Capture the cell that displays the provided text and extract its [x, y] central coordinate. 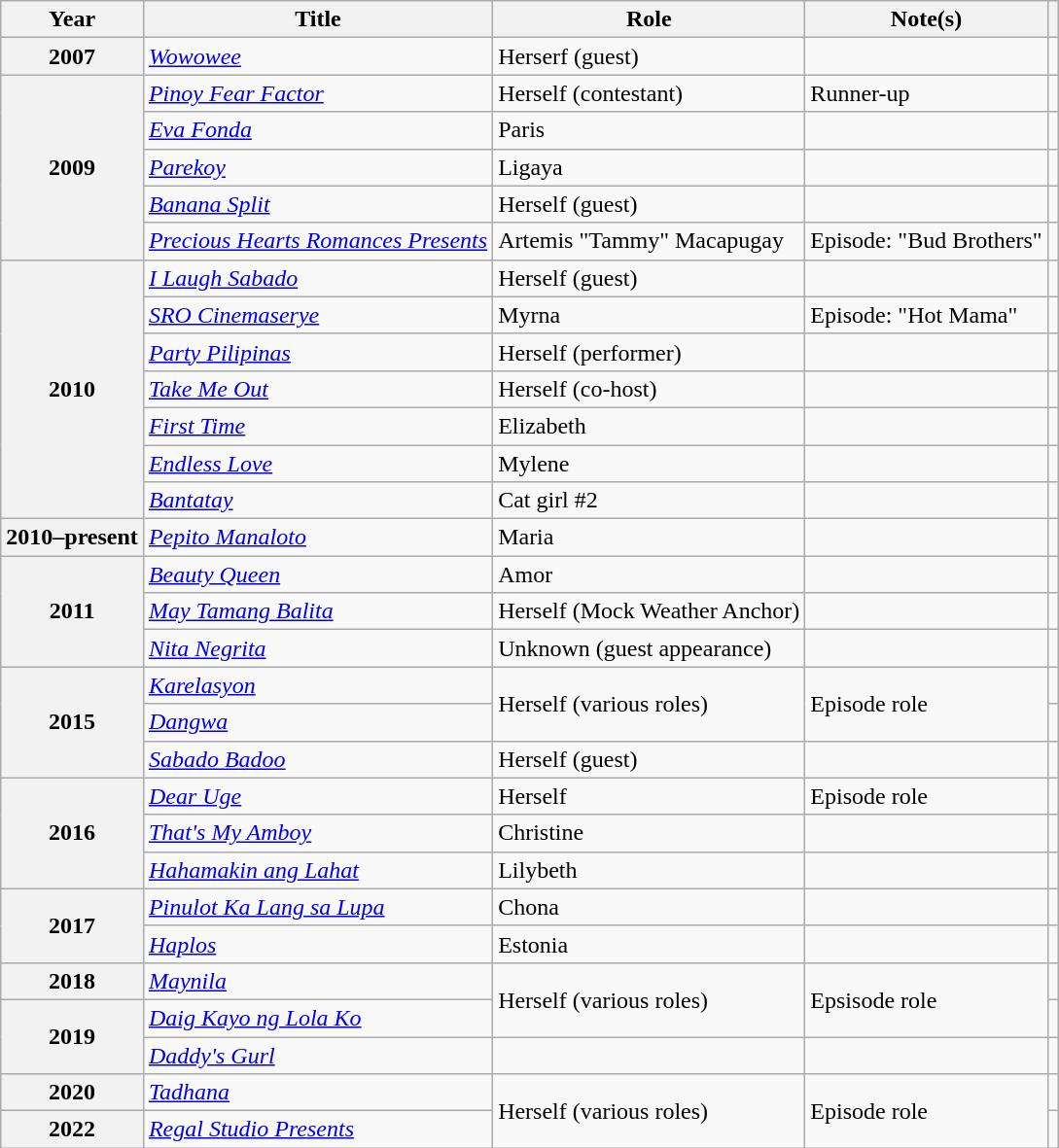
Epsisode role [926, 999]
Paris [650, 130]
I Laugh Sabado [317, 278]
Hahamakin ang Lahat [317, 870]
Amor [650, 574]
Chona [650, 907]
Banana Split [317, 204]
Christine [650, 833]
Estonia [650, 944]
Herself (Mock Weather Anchor) [650, 611]
Regal Studio Presents [317, 1130]
Herself (contestant) [650, 93]
2019 [72, 1036]
SRO Cinemaserye [317, 315]
2020 [72, 1093]
Eva Fonda [317, 130]
Episode: "Hot Mama" [926, 315]
Pepito Manaloto [317, 538]
2009 [72, 167]
That's My Amboy [317, 833]
Precious Hearts Romances Presents [317, 241]
Artemis "Tammy" Macapugay [650, 241]
Title [317, 19]
Wowowee [317, 56]
Maynila [317, 981]
Mylene [650, 464]
First Time [317, 426]
Haplos [317, 944]
Tadhana [317, 1093]
Year [72, 19]
2017 [72, 925]
2015 [72, 722]
Dear Uge [317, 796]
May Tamang Balita [317, 611]
Beauty Queen [317, 574]
Pinulot Ka Lang sa Lupa [317, 907]
Episode: "Bud Brothers" [926, 241]
Daddy's Gurl [317, 1055]
Endless Love [317, 464]
Herserf (guest) [650, 56]
Parekoy [317, 167]
2016 [72, 833]
Role [650, 19]
Take Me Out [317, 389]
Runner-up [926, 93]
Sabado Badoo [317, 759]
2010 [72, 389]
2007 [72, 56]
Maria [650, 538]
Daig Kayo ng Lola Ko [317, 1018]
Cat girl #2 [650, 501]
Ligaya [650, 167]
Herself (performer) [650, 352]
Herself (co-host) [650, 389]
2011 [72, 611]
Unknown (guest appearance) [650, 648]
Bantatay [317, 501]
Dangwa [317, 722]
Nita Negrita [317, 648]
Pinoy Fear Factor [317, 93]
Herself [650, 796]
2018 [72, 981]
Myrna [650, 315]
Elizabeth [650, 426]
Lilybeth [650, 870]
2022 [72, 1130]
Karelasyon [317, 685]
Note(s) [926, 19]
Party Pilipinas [317, 352]
2010–present [72, 538]
